Scan for the cell matching the given text and deliver its [x, y] coordinate at center. 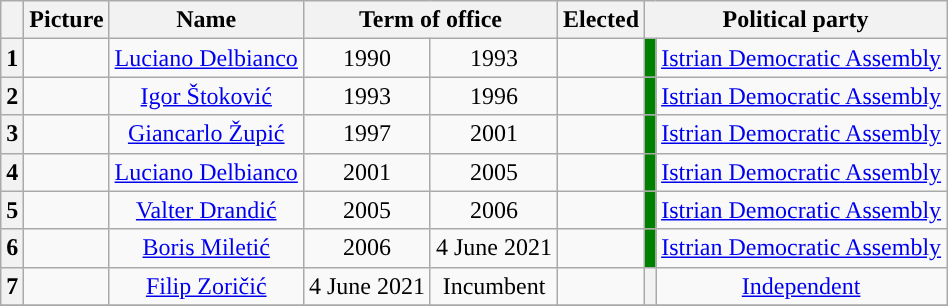
Incumbent [494, 286]
Valter Drandić [206, 210]
1997 [366, 134]
Igor Štoković [206, 96]
Filip Zoričić [206, 286]
7 [12, 286]
Boris Miletić [206, 248]
3 [12, 134]
Picture [66, 20]
1990 [366, 58]
Term of office [430, 20]
6 [12, 248]
1996 [494, 96]
Name [206, 20]
Independent [802, 286]
Political party [796, 20]
1 [12, 58]
Giancarlo Župić [206, 134]
4 [12, 172]
Elected [602, 20]
2 [12, 96]
5 [12, 210]
